Return the [x, y] coordinate for the center point of the cell that contains the specified text.  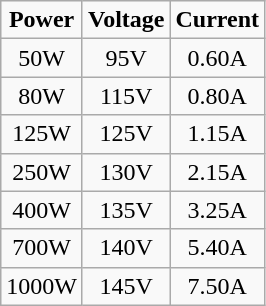
5.40A [218, 248]
130V [126, 172]
3.25A [218, 210]
140V [126, 248]
50W [42, 58]
400W [42, 210]
145V [126, 286]
Current [218, 20]
0.80A [218, 96]
250W [42, 172]
80W [42, 96]
95V [126, 58]
2.15A [218, 172]
125W [42, 134]
1000W [42, 286]
115V [126, 96]
1.15A [218, 134]
Voltage [126, 20]
700W [42, 248]
7.50A [218, 286]
0.60A [218, 58]
135V [126, 210]
Power [42, 20]
125V [126, 134]
